Locate the cell with the specified text and output its [x, y] center coordinate. 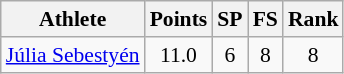
11.0 [179, 55]
Rank [314, 19]
Points [179, 19]
SP [230, 19]
Júlia Sebestyén [73, 55]
Athlete [73, 19]
FS [266, 19]
6 [230, 55]
